Return [X, Y] of the center of cell containing provided text 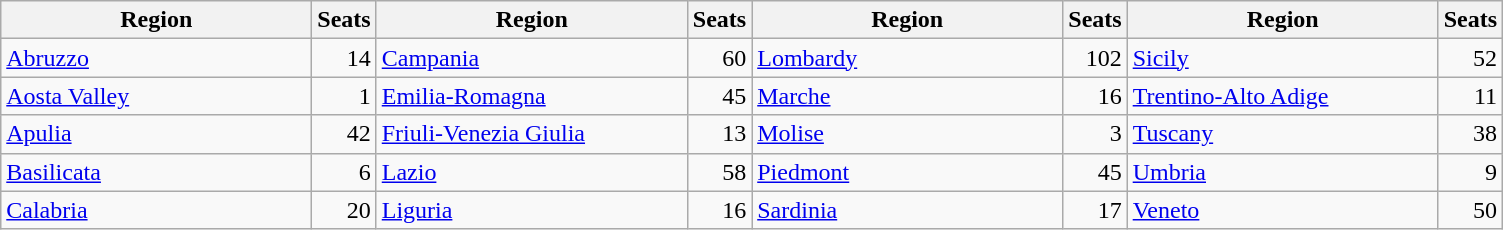
17 [1095, 210]
13 [719, 134]
38 [1470, 134]
20 [344, 210]
Umbria [1282, 172]
Lazio [532, 172]
Liguria [532, 210]
Calabria [156, 210]
58 [719, 172]
Campania [532, 58]
3 [1095, 134]
Sardinia [908, 210]
Lombardy [908, 58]
11 [1470, 96]
50 [1470, 210]
Apulia [156, 134]
Marche [908, 96]
Tuscany [1282, 134]
Sicily [1282, 58]
60 [719, 58]
42 [344, 134]
9 [1470, 172]
Friuli-Venezia Giulia [532, 134]
6 [344, 172]
52 [1470, 58]
Trentino-Alto Adige [1282, 96]
1 [344, 96]
Veneto [1282, 210]
Piedmont [908, 172]
Basilicata [156, 172]
Abruzzo [156, 58]
Emilia-Romagna [532, 96]
Aosta Valley [156, 96]
14 [344, 58]
102 [1095, 58]
Molise [908, 134]
